Return the [X, Y] coordinate for the center point of the cell that contains the specified text.  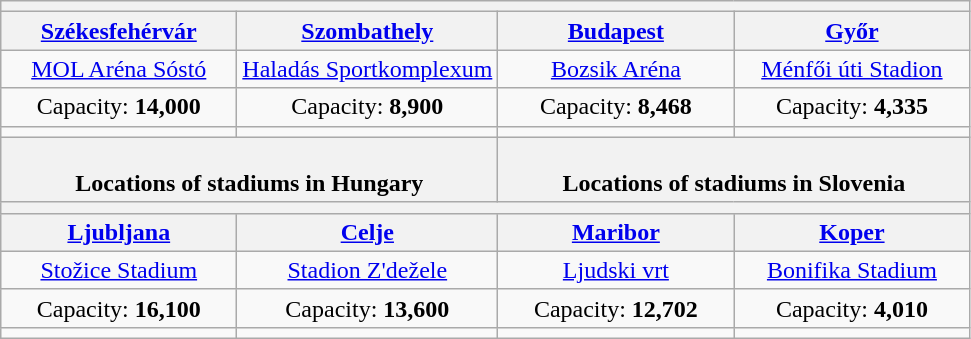
Szombathely [368, 31]
Locations of stadiums in Hungary [250, 170]
Capacity: 12,702 [616, 308]
Győr [852, 31]
Budapest [616, 31]
Ljubljana [119, 232]
Capacity: 4,335 [852, 107]
Székesfehérvár [119, 31]
Ljudski vrt [616, 270]
Celje [368, 232]
Stadion Z'dežele [368, 270]
Bozsik Aréna [616, 69]
Capacity: 8,468 [616, 107]
Bonifika Stadium [852, 270]
Capacity: 8,900 [368, 107]
Capacity: 16,100 [119, 308]
Capacity: 4,010 [852, 308]
Koper [852, 232]
Ménfői úti Stadion [852, 69]
Haladás Sportkomplexum [368, 69]
Capacity: 13,600 [368, 308]
Capacity: 14,000 [119, 107]
Maribor [616, 232]
Locations of stadiums in Slovenia [734, 170]
Stožice Stadium [119, 270]
MOL Aréna Sóstó [119, 69]
